Detect which cell encompasses the target text, then output its [X, Y] center coordinate. 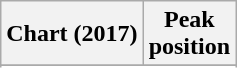
Chart (2017) [72, 34]
Peakposition [189, 34]
